From the cell containing the given text, extract its center point as [X, Y] coordinate. 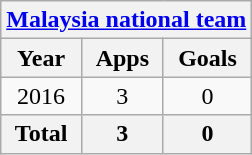
Goals [208, 58]
Year [42, 58]
Apps [122, 58]
Total [42, 134]
2016 [42, 96]
Malaysia national team [126, 20]
